Identify which cell holds the provided text, then report its [X, Y] central coordinate. 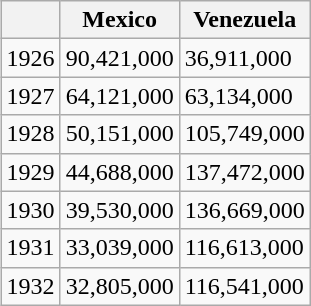
116,541,000 [244, 286]
44,688,000 [120, 172]
1928 [30, 134]
116,613,000 [244, 248]
Venezuela [244, 20]
39,530,000 [120, 210]
1926 [30, 58]
32,805,000 [120, 286]
63,134,000 [244, 96]
1929 [30, 172]
36,911,000 [244, 58]
90,421,000 [120, 58]
33,039,000 [120, 248]
105,749,000 [244, 134]
137,472,000 [244, 172]
50,151,000 [120, 134]
136,669,000 [244, 210]
Mexico [120, 20]
64,121,000 [120, 96]
1927 [30, 96]
1932 [30, 286]
1930 [30, 210]
1931 [30, 248]
